Return the (X, Y) coordinate for the center point of the cell that contains the specified text.  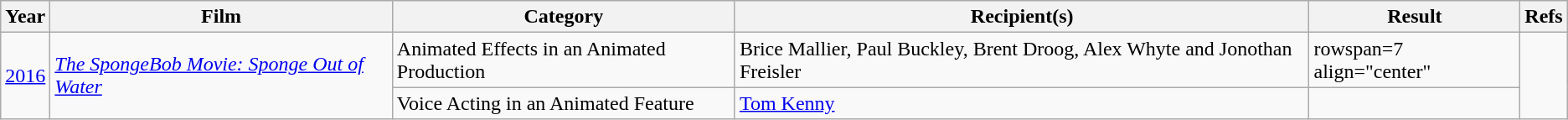
2016 (25, 76)
rowspan=7 align="center" (1415, 60)
Year (25, 17)
Refs (1544, 17)
Category (563, 17)
Voice Acting in an Animated Feature (563, 103)
Recipient(s) (1022, 17)
Brice Mallier, Paul Buckley, Brent Droog, Alex Whyte and Jonothan Freisler (1022, 60)
The SpongeBob Movie: Sponge Out of Water (221, 76)
Result (1415, 17)
Animated Effects in an Animated Production (563, 60)
Film (221, 17)
Tom Kenny (1022, 103)
